Capture the cell that displays the provided text and extract its [x, y] central coordinate. 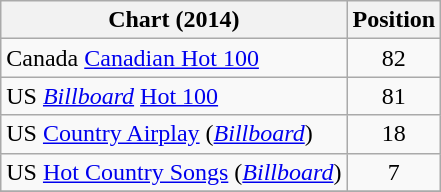
Canada Canadian Hot 100 [174, 58]
82 [394, 58]
7 [394, 172]
US Billboard Hot 100 [174, 96]
Position [394, 20]
81 [394, 96]
18 [394, 134]
US Country Airplay (Billboard) [174, 134]
Chart (2014) [174, 20]
US Hot Country Songs (Billboard) [174, 172]
